For the text-containing cell, return its midpoint in [X, Y] coordinate format. 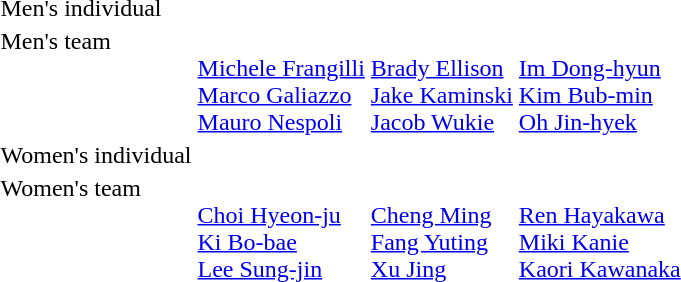
Michele FrangilliMarco GaliazzoMauro Nespoli [281, 82]
Brady EllisonJake KaminskiJacob Wukie [442, 82]
